Identify which cell holds the provided text, then report its (x, y) central coordinate. 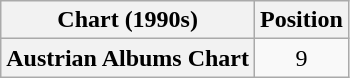
Position (302, 20)
9 (302, 58)
Chart (1990s) (128, 20)
Austrian Albums Chart (128, 58)
